Scan for the cell matching the given text and deliver its [x, y] coordinate at center. 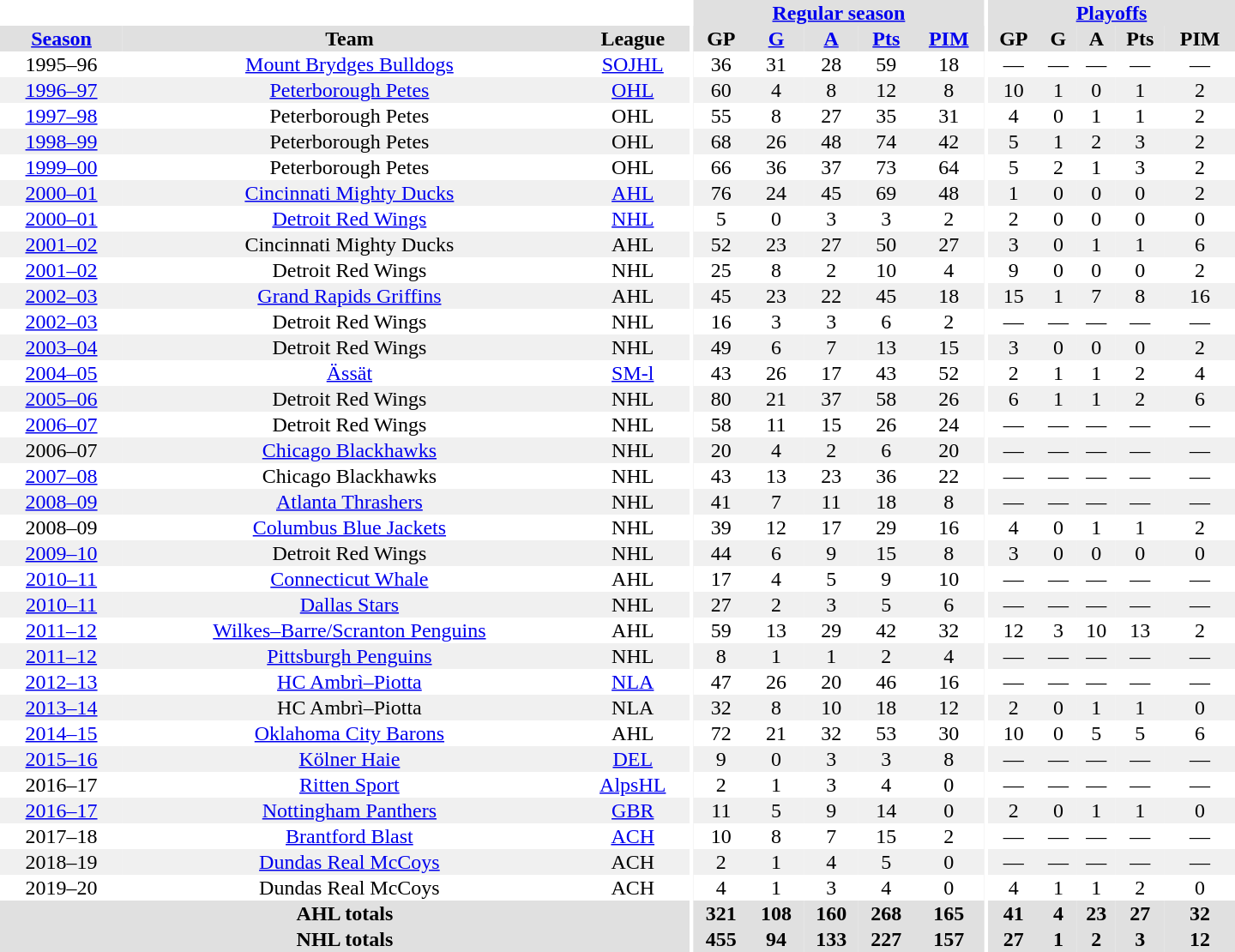
47 [721, 682]
68 [721, 142]
Columbus Blue Jackets [350, 527]
2009–10 [62, 553]
157 [949, 939]
25 [721, 270]
SM-l [633, 373]
DEL [633, 759]
1999–00 [62, 167]
53 [886, 733]
2004–05 [62, 373]
Playoffs [1111, 13]
2007–08 [62, 476]
1998–99 [62, 142]
1996–97 [62, 90]
44 [721, 553]
Wilkes–Barre/Scranton Penguins [350, 630]
2018–19 [62, 862]
165 [949, 913]
28 [831, 64]
76 [721, 193]
14 [886, 810]
455 [721, 939]
30 [949, 733]
2013–14 [62, 708]
Ässät [350, 373]
80 [721, 399]
227 [886, 939]
108 [776, 913]
321 [721, 913]
Dallas Stars [350, 605]
2014–15 [62, 733]
133 [831, 939]
Nottingham Panthers [350, 810]
268 [886, 913]
73 [886, 167]
Season [62, 39]
Regular season [839, 13]
39 [721, 527]
Mount Brydges Bulldogs [350, 64]
2015–16 [62, 759]
Connecticut Whale [350, 579]
49 [721, 347]
Oklahoma City Barons [350, 733]
AHL totals [345, 913]
60 [721, 90]
Grand Rapids Griffins [350, 296]
2019–20 [62, 888]
1995–96 [62, 64]
AlpsHL [633, 785]
50 [886, 244]
Brantford Blast [350, 836]
35 [886, 116]
160 [831, 913]
Pittsburgh Penguins [350, 656]
94 [776, 939]
SOJHL [633, 64]
55 [721, 116]
GBR [633, 810]
Atlanta Thrashers [350, 502]
74 [886, 142]
Team [350, 39]
72 [721, 733]
46 [886, 682]
69 [886, 193]
2012–13 [62, 682]
64 [949, 167]
1997–98 [62, 116]
2003–04 [62, 347]
League [633, 39]
2017–18 [62, 836]
2005–06 [62, 399]
Kölner Haie [350, 759]
Ritten Sport [350, 785]
66 [721, 167]
NHL totals [345, 939]
